Locate the cell with the specified text and output its [X, Y] center coordinate. 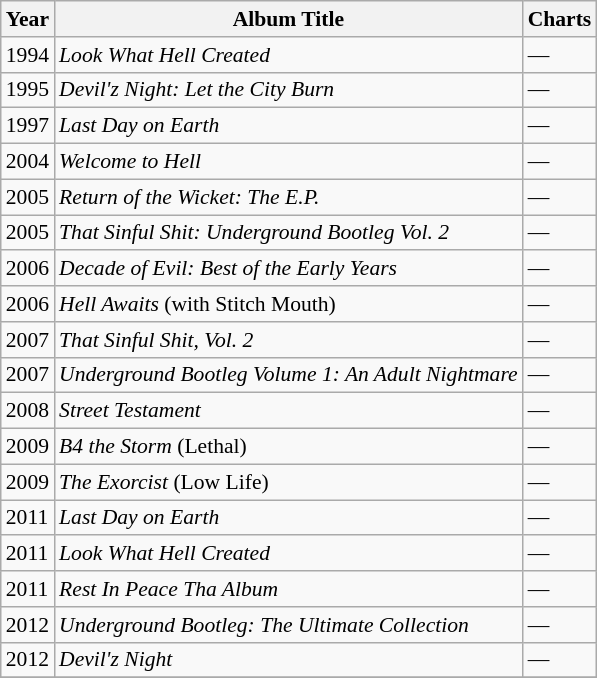
Rest In Peace Tha Album [288, 589]
Charts [560, 19]
2008 [28, 411]
1997 [28, 126]
Welcome to Hell [288, 162]
B4 the Storm (Lethal) [288, 447]
Album Title [288, 19]
Underground Bootleg: The Ultimate Collection [288, 625]
1994 [28, 55]
The Exorcist (Low Life) [288, 482]
1995 [28, 90]
Decade of Evil: Best of the Early Years [288, 269]
Year [28, 19]
Return of the Wicket: The E.P. [288, 197]
That Sinful Shit: Underground Bootleg Vol. 2 [288, 233]
Devil'z Night: Let the City Burn [288, 90]
Hell Awaits (with Stitch Mouth) [288, 304]
Street Testament [288, 411]
Devil'z Night [288, 660]
That Sinful Shit, Vol. 2 [288, 340]
2004 [28, 162]
Underground Bootleg Volume 1: An Adult Nightmare [288, 375]
